Return the (X, Y) coordinate for the center point of the cell that contains the specified text.  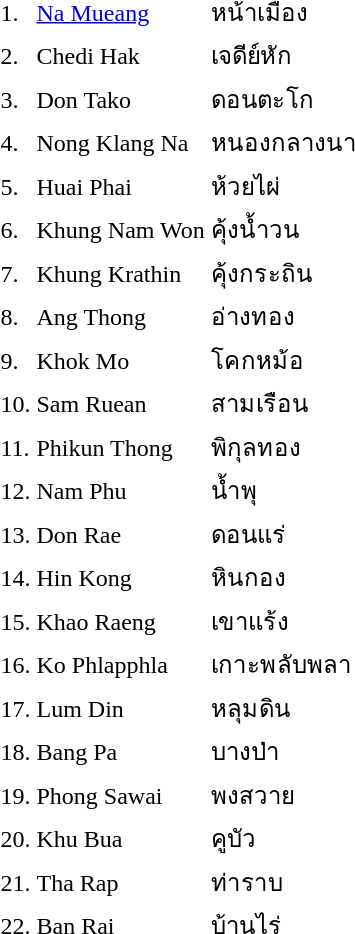
Don Rae (120, 534)
Nam Phu (120, 490)
Khao Raeng (120, 621)
Ko Phlapphla (120, 664)
Khu Bua (120, 838)
Bang Pa (120, 752)
Don Tako (120, 99)
Tha Rap (120, 882)
Khung Nam Won (120, 230)
Huai Phai (120, 186)
Chedi Hak (120, 56)
Phong Sawai (120, 795)
Khung Krathin (120, 273)
Lum Din (120, 708)
Hin Kong (120, 578)
Khok Mo (120, 360)
Ang Thong (120, 316)
Sam Ruean (120, 404)
Phikun Thong (120, 447)
Nong Klang Na (120, 142)
